Scan for the cell matching the given text and deliver its (X, Y) coordinate at center. 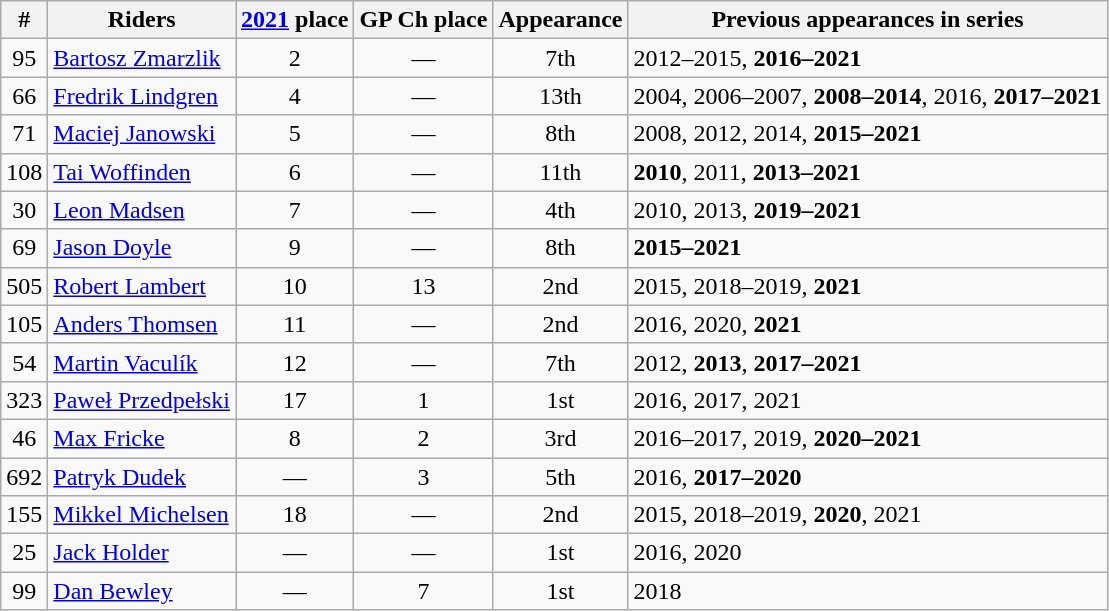
2015, 2018–2019, 2021 (868, 286)
2016, 2020 (868, 553)
GP Ch place (424, 20)
13 (424, 286)
Bartosz Zmarzlik (142, 58)
2010, 2013, 2019–2021 (868, 210)
2016, 2020, 2021 (868, 324)
Dan Bewley (142, 591)
95 (24, 58)
155 (24, 515)
12 (295, 362)
2015, 2018–2019, 2020, 2021 (868, 515)
2008, 2012, 2014, 2015–2021 (868, 134)
30 (24, 210)
2018 (868, 591)
71 (24, 134)
1 (424, 400)
Fredrik Lindgren (142, 96)
105 (24, 324)
Previous appearances in series (868, 20)
2010, 2011, 2013–2021 (868, 172)
4th (560, 210)
69 (24, 248)
2012–2015, 2016–2021 (868, 58)
5 (295, 134)
Mikkel Michelsen (142, 515)
108 (24, 172)
Appearance (560, 20)
Anders Thomsen (142, 324)
323 (24, 400)
66 (24, 96)
25 (24, 553)
5th (560, 477)
2016, 2017–2020 (868, 477)
99 (24, 591)
Maciej Janowski (142, 134)
Riders (142, 20)
Paweł Przedpełski (142, 400)
11th (560, 172)
9 (295, 248)
Tai Woffinden (142, 172)
10 (295, 286)
46 (24, 438)
11 (295, 324)
2015–2021 (868, 248)
Patryk Dudek (142, 477)
2012, 2013, 2017–2021 (868, 362)
Jason Doyle (142, 248)
13th (560, 96)
18 (295, 515)
Jack Holder (142, 553)
2016, 2017, 2021 (868, 400)
692 (24, 477)
Robert Lambert (142, 286)
54 (24, 362)
3 (424, 477)
6 (295, 172)
505 (24, 286)
4 (295, 96)
17 (295, 400)
2016–2017, 2019, 2020–2021 (868, 438)
2021 place (295, 20)
# (24, 20)
2004, 2006–2007, 2008–2014, 2016, 2017–2021 (868, 96)
3rd (560, 438)
8 (295, 438)
Max Fricke (142, 438)
Leon Madsen (142, 210)
Martin Vaculík (142, 362)
